Return the (x, y) coordinate for the center point of the cell that contains the specified text.  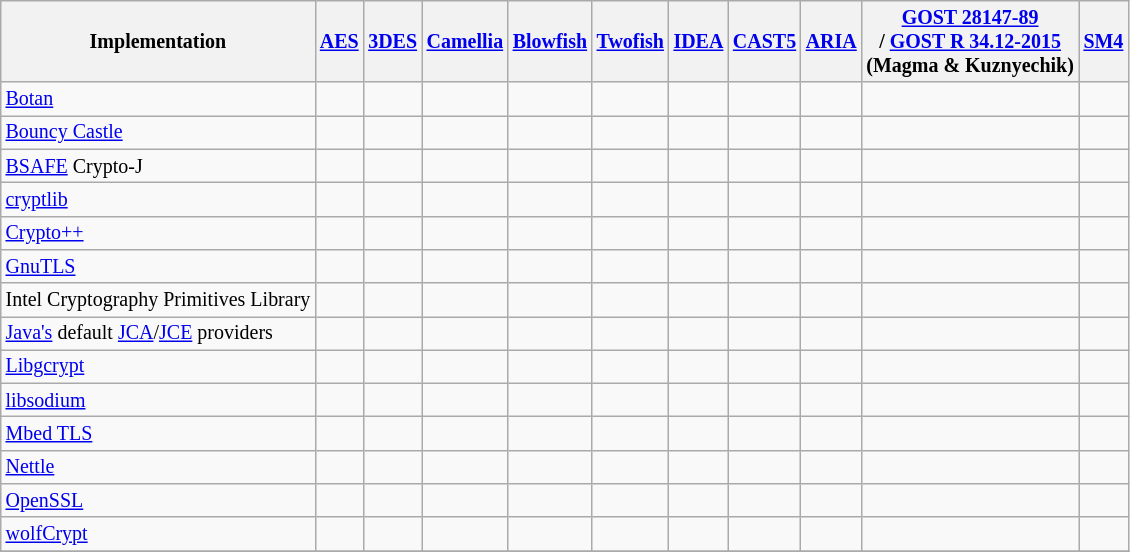
Libgcrypt (158, 366)
Crypto++ (158, 232)
Implementation (158, 42)
3DES (392, 42)
IDEA (698, 42)
Twofish (630, 42)
Blowfish (550, 42)
Camellia (465, 42)
BSAFE Crypto-J (158, 166)
GOST 28147-89/ GOST R 34.12-2015(Magma & Kuznyechik) (970, 42)
Mbed TLS (158, 434)
OpenSSL (158, 500)
ARIA (832, 42)
Intel Cryptography Primitives Library (158, 300)
cryptlib (158, 200)
CAST5 (764, 42)
Bouncy Castle (158, 132)
Nettle (158, 468)
Botan (158, 100)
AES (339, 42)
libsodium (158, 400)
SM4 (1104, 42)
wolfCrypt (158, 534)
Java's default JCA/JCE providers (158, 334)
GnuTLS (158, 266)
